Search for the cell housing the specified text and yield its (x, y) center coordinate. 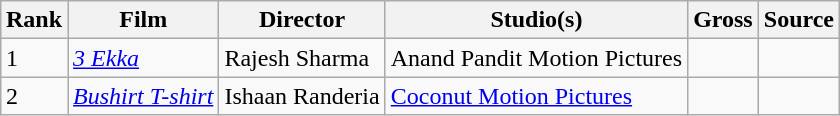
1 (34, 58)
2 (34, 96)
Ishaan Randeria (302, 96)
3 Ekka (144, 58)
Rank (34, 20)
Rajesh Sharma (302, 58)
Director (302, 20)
Source (798, 20)
Anand Pandit Motion Pictures (536, 58)
Film (144, 20)
Studio(s) (536, 20)
Gross (724, 20)
Coconut Motion Pictures (536, 96)
Bushirt T-shirt (144, 96)
